Provide the (x, y) coordinate of the cell's center where the given text is located.  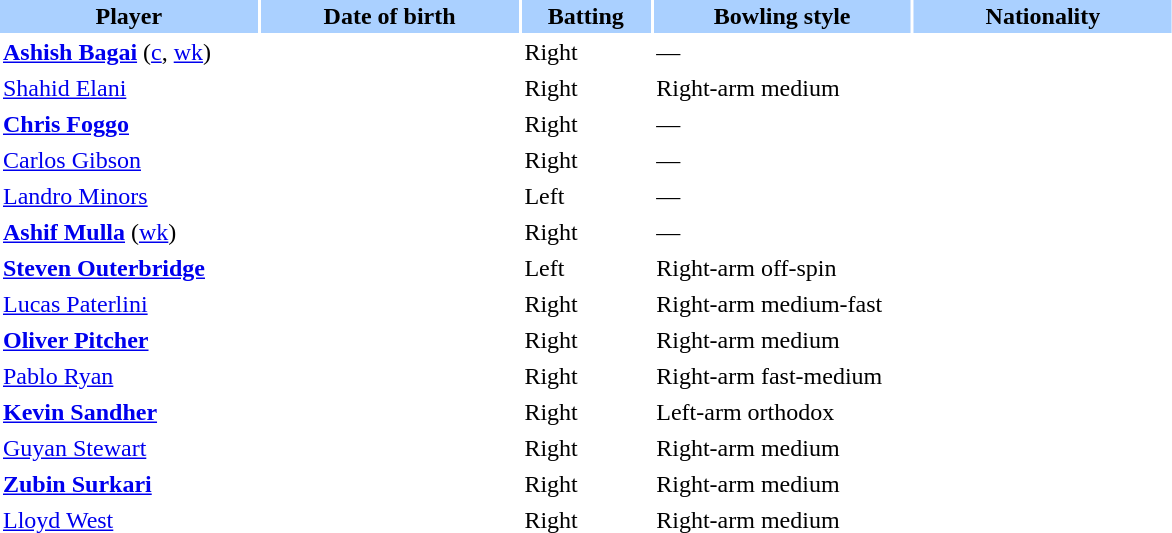
Right-arm medium-fast (782, 304)
Steven Outerbridge (129, 268)
Lucas Paterlini (129, 304)
Landro Minors (129, 196)
Nationality (1043, 16)
Ashif Mulla (wk) (129, 232)
Ashish Bagai (c, wk) (129, 52)
Guyan Stewart (129, 448)
Carlos Gibson (129, 160)
Zubin Surkari (129, 484)
Batting (586, 16)
Shahid Elani (129, 88)
Player (129, 16)
Right-arm off-spin (782, 268)
Right-arm fast-medium (782, 376)
Chris Foggo (129, 124)
Date of birth (390, 16)
Oliver Pitcher (129, 340)
Left-arm orthodox (782, 412)
Kevin Sandher (129, 412)
Pablo Ryan (129, 376)
Bowling style (782, 16)
